Identify which cell holds the provided text, then report its [x, y] central coordinate. 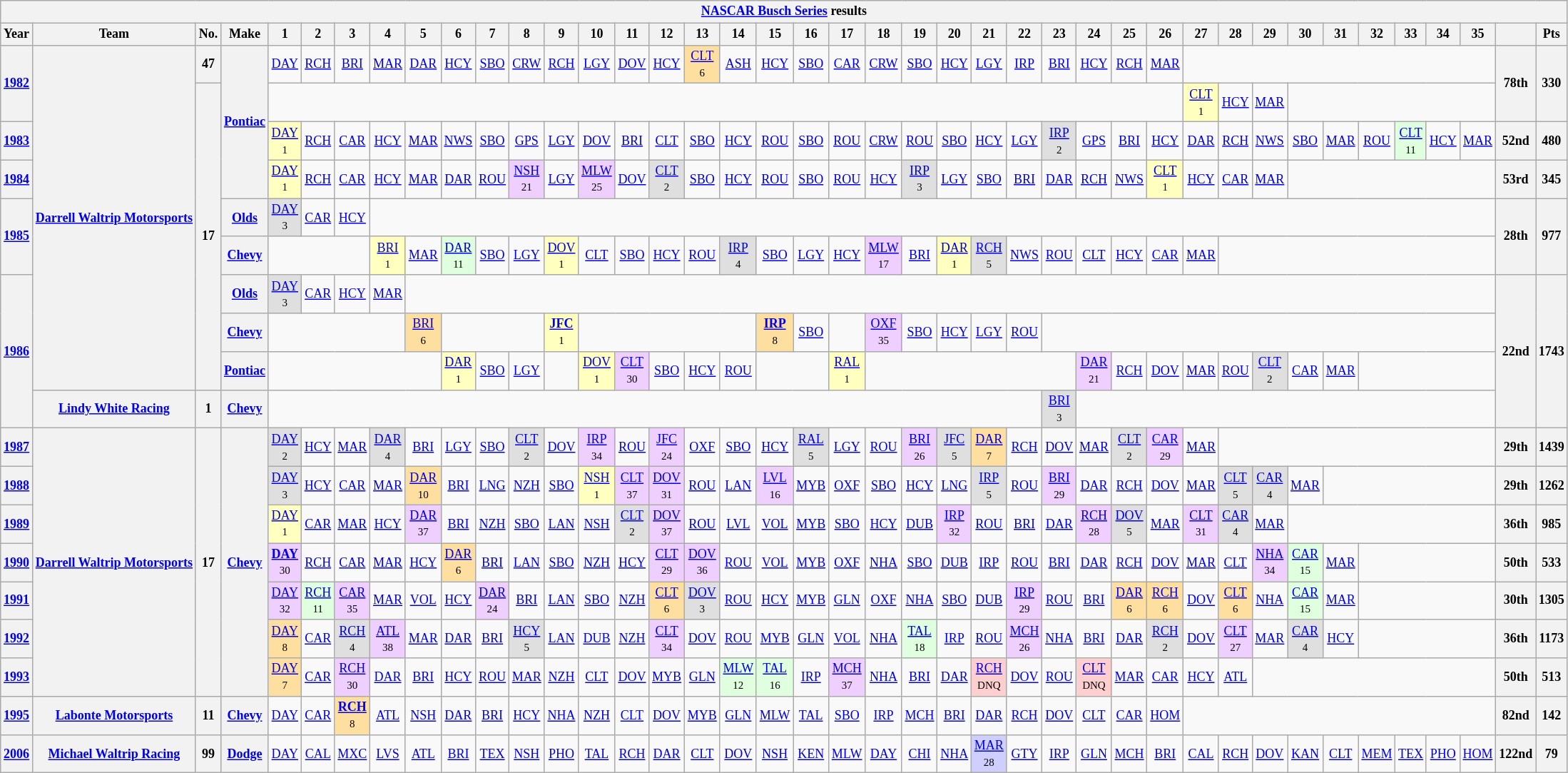
RCH6 [1166, 600]
BRI1 [388, 256]
CHI [920, 754]
Team [114, 34]
DOV31 [667, 485]
DAR37 [423, 524]
142 [1551, 716]
2 [318, 34]
13 [702, 34]
CLT5 [1236, 485]
15 [775, 34]
22nd [1516, 351]
CLT37 [632, 485]
RCHDNQ [989, 677]
DOV37 [667, 524]
MCH26 [1024, 639]
DAR24 [492, 600]
DAR11 [458, 256]
977 [1551, 237]
CLT31 [1201, 524]
53rd [1516, 179]
BRI3 [1059, 409]
DAY8 [285, 639]
22 [1024, 34]
CAR35 [352, 600]
HCY5 [526, 639]
Michael Waltrip Racing [114, 754]
IRP4 [738, 256]
RCH28 [1094, 524]
CAR29 [1166, 448]
28 [1236, 34]
TAL18 [920, 639]
DAY30 [285, 562]
345 [1551, 179]
NSH21 [526, 179]
1173 [1551, 639]
MXC [352, 754]
ASH [738, 64]
BRI29 [1059, 485]
1989 [17, 524]
LVS [388, 754]
IRP2 [1059, 141]
CLT29 [667, 562]
ATL38 [388, 639]
DAY2 [285, 448]
1262 [1551, 485]
MLW17 [883, 256]
1992 [17, 639]
DAR10 [423, 485]
DAY32 [285, 600]
DAY7 [285, 677]
35 [1478, 34]
28th [1516, 237]
TAL16 [775, 677]
122nd [1516, 754]
No. [208, 34]
985 [1551, 524]
CLTDNQ [1094, 677]
1439 [1551, 448]
IRP34 [596, 448]
4 [388, 34]
RCH11 [318, 600]
25 [1129, 34]
RCH2 [1166, 639]
MAR28 [989, 754]
1993 [17, 677]
34 [1442, 34]
GTY [1024, 754]
9 [561, 34]
20 [954, 34]
7 [492, 34]
1743 [1551, 351]
DOV3 [702, 600]
23 [1059, 34]
29 [1270, 34]
RAL1 [846, 370]
RCH8 [352, 716]
IRP8 [775, 333]
DAR7 [989, 448]
6 [458, 34]
KEN [811, 754]
480 [1551, 141]
CLT27 [1236, 639]
MLW12 [738, 677]
10 [596, 34]
JFC5 [954, 448]
19 [920, 34]
18 [883, 34]
DAR21 [1094, 370]
82nd [1516, 716]
79 [1551, 754]
8 [526, 34]
Pts [1551, 34]
12 [667, 34]
RCH5 [989, 256]
Year [17, 34]
LVL16 [775, 485]
JFC1 [561, 333]
LVL [738, 524]
Dodge [245, 754]
NHA34 [1270, 562]
IRP3 [920, 179]
RCH4 [352, 639]
CLT34 [667, 639]
24 [1094, 34]
Make [245, 34]
Lindy White Racing [114, 409]
DAR4 [388, 448]
IRP32 [954, 524]
MCH37 [846, 677]
14 [738, 34]
1990 [17, 562]
5 [423, 34]
32 [1377, 34]
RAL5 [811, 448]
DOV5 [1129, 524]
533 [1551, 562]
16 [811, 34]
NSH1 [596, 485]
99 [208, 754]
1983 [17, 141]
1986 [17, 351]
KAN [1305, 754]
BRI6 [423, 333]
OXF35 [883, 333]
1984 [17, 179]
3 [352, 34]
1305 [1551, 600]
1995 [17, 716]
330 [1551, 83]
MEM [1377, 754]
CLT11 [1411, 141]
52nd [1516, 141]
DOV36 [702, 562]
513 [1551, 677]
78th [1516, 83]
33 [1411, 34]
1985 [17, 237]
RCH30 [352, 677]
JFC24 [667, 448]
26 [1166, 34]
1988 [17, 485]
IRP5 [989, 485]
Labonte Motorsports [114, 716]
30th [1516, 600]
27 [1201, 34]
1991 [17, 600]
30 [1305, 34]
1982 [17, 83]
1987 [17, 448]
47 [208, 64]
21 [989, 34]
31 [1340, 34]
CLT30 [632, 370]
IRP29 [1024, 600]
MLW25 [596, 179]
NASCAR Busch Series results [784, 11]
2006 [17, 754]
BRI26 [920, 448]
